Find where the given text appears and provide that cell's center as [X, Y] coordinate. 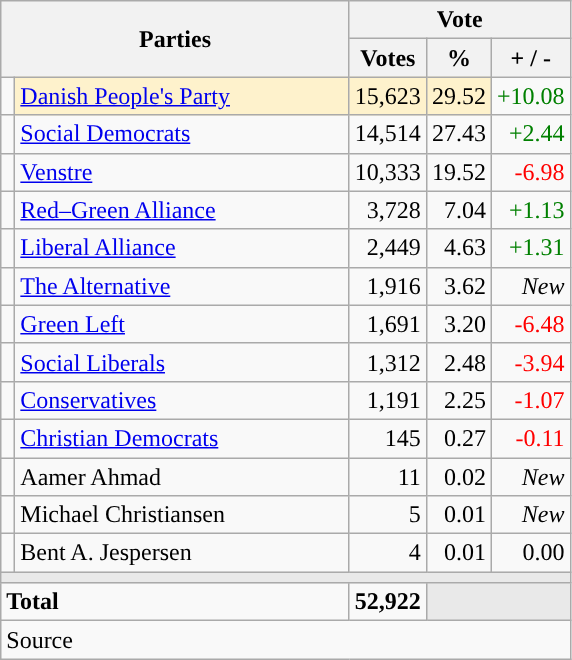
1,191 [388, 400]
-3.94 [530, 362]
Michael Christiansen [182, 515]
Vote [460, 20]
Green Left [182, 324]
11 [388, 477]
Aamer Ahmad [182, 477]
2.25 [458, 400]
27.43 [458, 134]
-1.07 [530, 400]
Conservatives [182, 400]
+1.31 [530, 248]
Liberal Alliance [182, 248]
3,728 [388, 210]
2,449 [388, 248]
0.02 [458, 477]
Total [176, 602]
Venstre [182, 172]
+10.08 [530, 96]
145 [388, 438]
2.48 [458, 362]
14,514 [388, 134]
7.04 [458, 210]
5 [388, 515]
Social Democrats [182, 134]
Bent A. Jespersen [182, 553]
Social Liberals [182, 362]
19.52 [458, 172]
3.62 [458, 286]
10,333 [388, 172]
Danish People's Party [182, 96]
Red–Green Alliance [182, 210]
Votes [388, 58]
Christian Democrats [182, 438]
Parties [176, 39]
3.20 [458, 324]
1,916 [388, 286]
1,312 [388, 362]
0.00 [530, 553]
4.63 [458, 248]
0.27 [458, 438]
4 [388, 553]
1,691 [388, 324]
The Alternative [182, 286]
% [458, 58]
+2.44 [530, 134]
52,922 [388, 602]
15,623 [388, 96]
-0.11 [530, 438]
+ / - [530, 58]
29.52 [458, 96]
-6.98 [530, 172]
+1.13 [530, 210]
Source [286, 640]
-6.48 [530, 324]
